Extract the [X, Y] coordinate from the center of the cell holding the provided text.  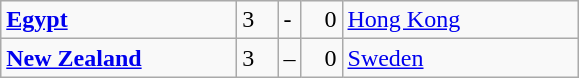
Hong Kong [460, 20]
New Zealand [119, 58]
Egypt [119, 20]
Sweden [460, 58]
- [290, 20]
– [290, 58]
